Capture the cell that displays the provided text and extract its (x, y) central coordinate. 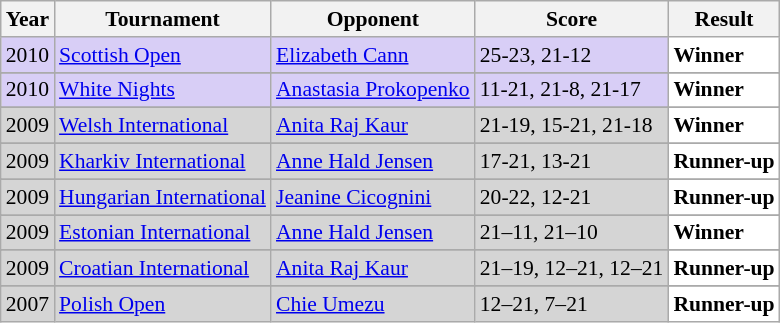
21–19, 12–21, 12–21 (572, 269)
Scottish Open (162, 55)
Croatian International (162, 269)
Polish Open (162, 304)
Welsh International (162, 126)
Year (28, 19)
Hungarian International (162, 197)
Estonian International (162, 233)
12–21, 7–21 (572, 304)
Result (724, 19)
25-23, 21-12 (572, 55)
11-21, 21-8, 21-17 (572, 90)
Jeanine Cicognini (373, 197)
Score (572, 19)
Tournament (162, 19)
Anastasia Prokopenko (373, 90)
17-21, 13-21 (572, 162)
Elizabeth Cann (373, 55)
White Nights (162, 90)
20-22, 12-21 (572, 197)
21–11, 21–10 (572, 233)
Chie Umezu (373, 304)
2007 (28, 304)
Kharkiv International (162, 162)
Opponent (373, 19)
21-19, 15-21, 21-18 (572, 126)
